Provide the [X, Y] coordinate of the cell's center where the given text is located.  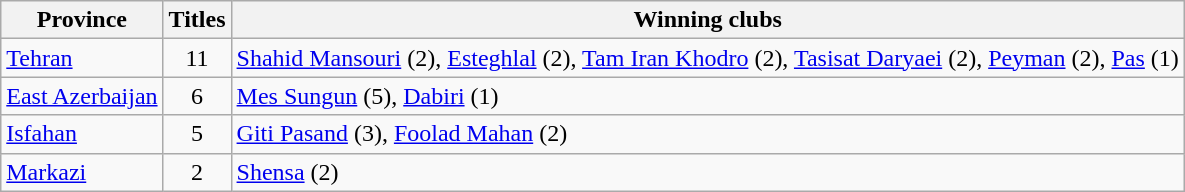
Titles [197, 20]
Mes Sungun (5), Dabiri (1) [708, 96]
Shensa (2) [708, 172]
11 [197, 58]
East Azerbaijan [82, 96]
Shahid Mansouri (2), Esteghlal (2), Tam Iran Khodro (2), Tasisat Daryaei (2), Peyman (2), Pas (1) [708, 58]
2 [197, 172]
5 [197, 134]
Province [82, 20]
6 [197, 96]
Tehran [82, 58]
Markazi [82, 172]
Giti Pasand (3), Foolad Mahan (2) [708, 134]
Isfahan [82, 134]
Winning clubs [708, 20]
